Determine the (x, y) coordinate at the center of the cell enclosing the given text.  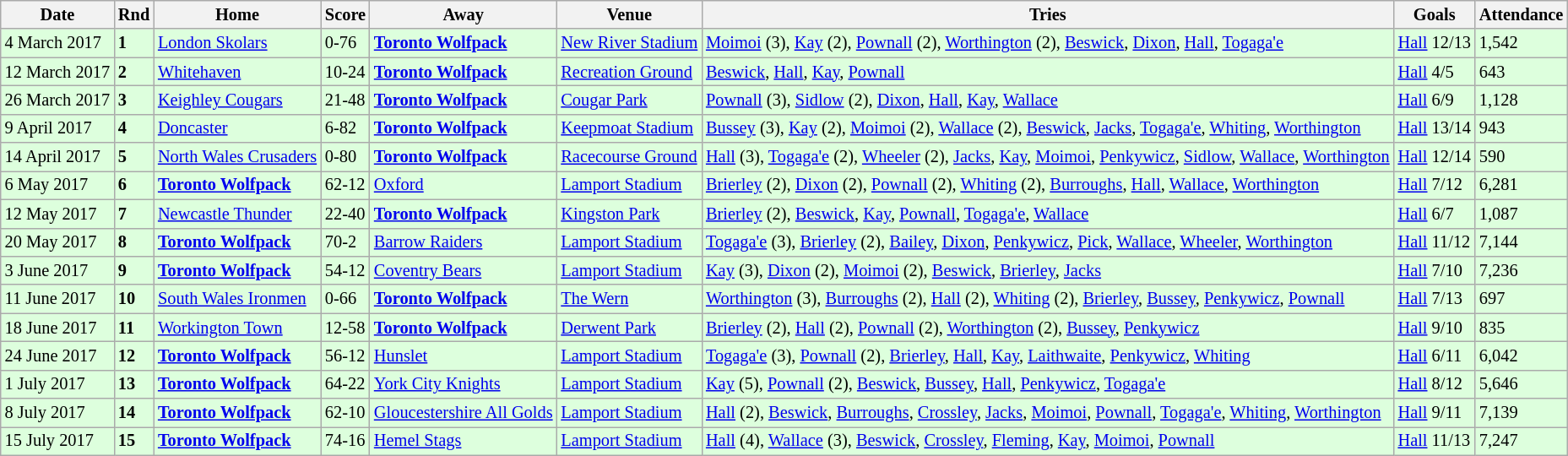
London Skolars (237, 43)
Derwent Park (629, 328)
835 (1522, 328)
0-80 (345, 157)
Attendance (1522, 14)
Whitehaven (237, 72)
1 (133, 43)
North Wales Crusaders (237, 157)
21-48 (345, 100)
6,281 (1522, 185)
Cougar Park (629, 100)
Coventry Bears (463, 270)
12-58 (345, 328)
5 (133, 157)
18 June 2017 (57, 328)
0-76 (345, 43)
9 April 2017 (57, 128)
Tries (1048, 14)
1,542 (1522, 43)
Oxford (463, 185)
4 March 2017 (57, 43)
Togaga'e (3), Brierley (2), Bailey, Dixon, Penkywicz, Pick, Wallace, Wheeler, Worthington (1048, 242)
12 May 2017 (57, 214)
Date (57, 14)
Pownall (3), Sidlow (2), Dixon, Hall, Kay, Wallace (1048, 100)
7,236 (1522, 270)
22-40 (345, 214)
Hall 11/13 (1435, 441)
12 March 2017 (57, 72)
14 (133, 413)
Hall 6/11 (1435, 356)
6 (133, 185)
943 (1522, 128)
Racecourse Ground (629, 157)
Keighley Cougars (237, 100)
3 (133, 100)
Bussey (3), Kay (2), Moimoi (2), Wallace (2), Beswick, Jacks, Togaga'e, Whiting, Worthington (1048, 128)
4 (133, 128)
Score (345, 14)
Hall 13/14 (1435, 128)
Moimoi (3), Kay (2), Pownall (2), Worthington (2), Beswick, Dixon, Hall, Togaga'e (1048, 43)
New River Stadium (629, 43)
24 June 2017 (57, 356)
62-10 (345, 413)
Brierley (2), Hall (2), Pownall (2), Worthington (2), Bussey, Penkywicz (1048, 328)
15 (133, 441)
Hall (2), Beswick, Burroughs, Crossley, Jacks, Moimoi, Pownall, Togaga'e, Whiting, Worthington (1048, 413)
3 June 2017 (57, 270)
Kay (5), Pownall (2), Beswick, Bussey, Hall, Penkywicz, Togaga'e (1048, 384)
14 April 2017 (57, 157)
Hall 6/7 (1435, 214)
8 (133, 242)
56-12 (345, 356)
Kay (3), Dixon (2), Moimoi (2), Beswick, Brierley, Jacks (1048, 270)
Worthington (3), Burroughs (2), Hall (2), Whiting (2), Brierley, Bussey, Penkywicz, Pownall (1048, 299)
6,042 (1522, 356)
Hemel Stags (463, 441)
Brierley (2), Beswick, Kay, Pownall, Togaga'e, Wallace (1048, 214)
697 (1522, 299)
7,144 (1522, 242)
1,087 (1522, 214)
15 July 2017 (57, 441)
Barrow Raiders (463, 242)
South Wales Ironmen (237, 299)
7 (133, 214)
11 (133, 328)
10 (133, 299)
Hall 8/12 (1435, 384)
590 (1522, 157)
643 (1522, 72)
1,128 (1522, 100)
Beswick, Hall, Kay, Pownall (1048, 72)
7,139 (1522, 413)
Kingston Park (629, 214)
2 (133, 72)
7,247 (1522, 441)
13 (133, 384)
Newcastle Thunder (237, 214)
Hall 9/11 (1435, 413)
6 May 2017 (57, 185)
0-66 (345, 299)
12 (133, 356)
Hall 12/13 (1435, 43)
Hall 7/10 (1435, 270)
8 July 2017 (57, 413)
Workington Town (237, 328)
5,646 (1522, 384)
Gloucestershire All Golds (463, 413)
Hall 11/12 (1435, 242)
The Wern (629, 299)
Rnd (133, 14)
1 July 2017 (57, 384)
Doncaster (237, 128)
70-2 (345, 242)
Home (237, 14)
Venue (629, 14)
10-24 (345, 72)
Away (463, 14)
Hall 6/9 (1435, 100)
64-22 (345, 384)
9 (133, 270)
Hall (4), Wallace (3), Beswick, Crossley, Fleming, Kay, Moimoi, Pownall (1048, 441)
Recreation Ground (629, 72)
Hall 9/10 (1435, 328)
Hall 12/14 (1435, 157)
6-82 (345, 128)
York City Knights (463, 384)
Hall (3), Togaga'e (2), Wheeler (2), Jacks, Kay, Moimoi, Penkywicz, Sidlow, Wallace, Worthington (1048, 157)
62-12 (345, 185)
11 June 2017 (57, 299)
74-16 (345, 441)
26 March 2017 (57, 100)
Goals (1435, 14)
Brierley (2), Dixon (2), Pownall (2), Whiting (2), Burroughs, Hall, Wallace, Worthington (1048, 185)
Hall 7/13 (1435, 299)
20 May 2017 (57, 242)
Hall 4/5 (1435, 72)
Hall 7/12 (1435, 185)
Hunslet (463, 356)
Keepmoat Stadium (629, 128)
Togaga'e (3), Pownall (2), Brierley, Hall, Kay, Laithwaite, Penkywicz, Whiting (1048, 356)
54-12 (345, 270)
